Pinpoint the cell where the given text exists, returning its [X, Y] midpoint coordinate. 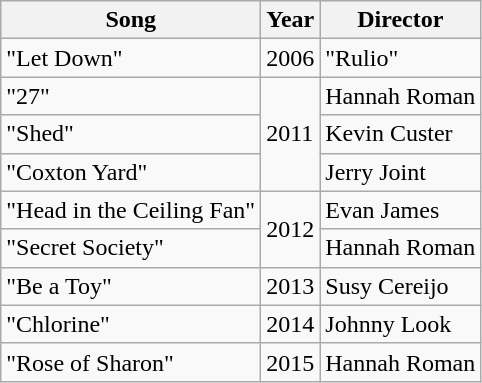
"Chlorine" [131, 324]
2015 [290, 362]
"Rulio" [400, 58]
"Shed" [131, 134]
2006 [290, 58]
2012 [290, 229]
Jerry Joint [400, 172]
Susy Cereijo [400, 286]
"Let Down" [131, 58]
"Be a Toy" [131, 286]
Kevin Custer [400, 134]
"Head in the Ceiling Fan" [131, 210]
Year [290, 20]
"Coxton Yard" [131, 172]
2014 [290, 324]
"Secret Society" [131, 248]
"27" [131, 96]
Song [131, 20]
2013 [290, 286]
Johnny Look [400, 324]
Evan James [400, 210]
Director [400, 20]
2011 [290, 134]
"Rose of Sharon" [131, 362]
